From the cell containing the given text, extract its center point as [x, y] coordinate. 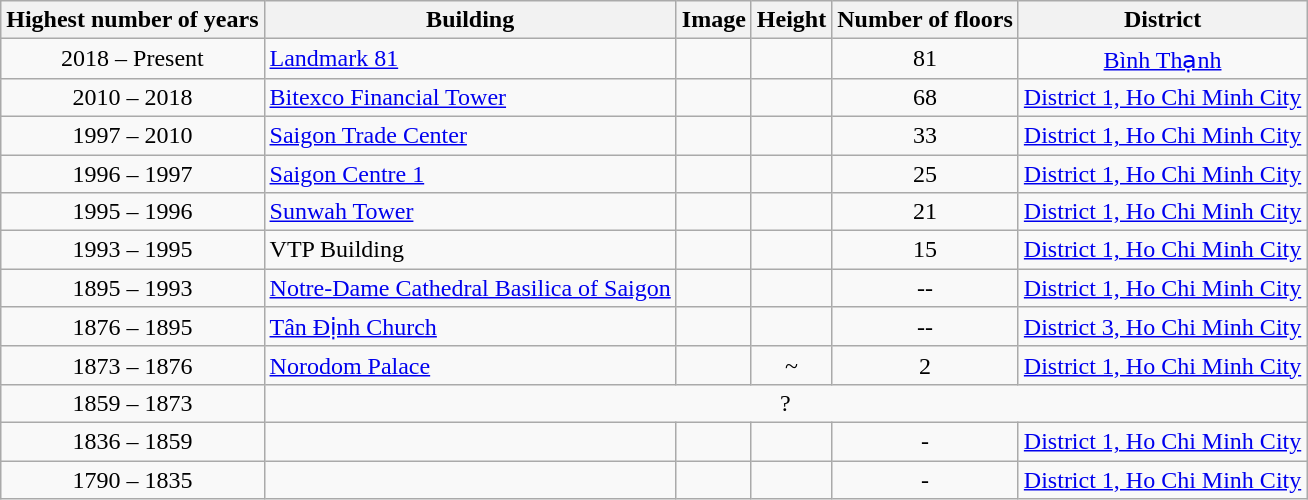
2010 – 2018 [132, 97]
Height [791, 20]
Norodom Palace [470, 365]
1790 – 1835 [132, 479]
VTP Building [470, 250]
Bitexco Financial Tower [470, 97]
1859 – 1873 [132, 403]
1993 – 1995 [132, 250]
Image [714, 20]
2018 – Present [132, 59]
33 [926, 135]
Bình Thạnh [1162, 59]
Saigon Centre 1 [470, 173]
1997 – 2010 [132, 135]
21 [926, 212]
Highest number of years [132, 20]
Saigon Trade Center [470, 135]
81 [926, 59]
1876 – 1895 [132, 327]
Building [470, 20]
? [786, 403]
Number of floors [926, 20]
District [1162, 20]
Sunwah Tower [470, 212]
25 [926, 173]
~ [791, 365]
Notre-Dame Cathedral Basilica of Saigon [470, 288]
1895 – 1993 [132, 288]
1873 – 1876 [132, 365]
15 [926, 250]
68 [926, 97]
1995 – 1996 [132, 212]
2 [926, 365]
1836 – 1859 [132, 441]
Landmark 81 [470, 59]
District 3, Ho Chi Minh City [1162, 327]
1996 – 1997 [132, 173]
Tân Định Church [470, 327]
